Return the (x, y) coordinate for the center point of the cell that contains the specified text.  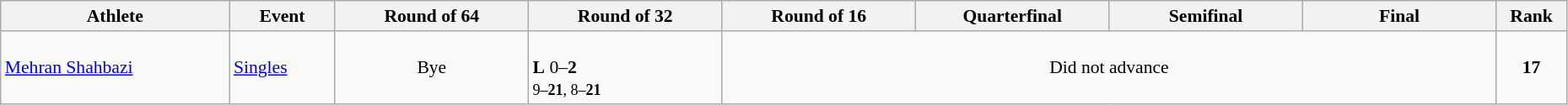
Mehran Shahbazi (115, 67)
Semifinal (1206, 16)
Final (1398, 16)
Round of 32 (626, 16)
Round of 16 (818, 16)
Singles (282, 67)
Round of 64 (432, 16)
Quarterfinal (1012, 16)
L 0–29–21, 8–21 (626, 67)
Event (282, 16)
Did not advance (1109, 67)
17 (1532, 67)
Bye (432, 67)
Athlete (115, 16)
Rank (1532, 16)
